Return [x, y] of the center of cell containing provided text 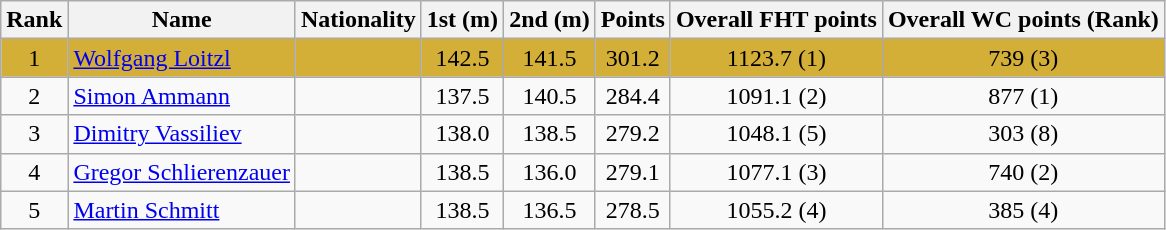
1 [34, 58]
1077.1 (3) [776, 172]
Nationality [358, 20]
1048.1 (5) [776, 134]
Dimitry Vassiliev [182, 134]
140.5 [550, 96]
740 (2) [1023, 172]
1123.7 (1) [776, 58]
739 (3) [1023, 58]
301.2 [632, 58]
279.2 [632, 134]
Overall WC points (Rank) [1023, 20]
Name [182, 20]
Martin Schmitt [182, 210]
1091.1 (2) [776, 96]
4 [34, 172]
Gregor Schlierenzauer [182, 172]
2 [34, 96]
137.5 [462, 96]
1055.2 (4) [776, 210]
Simon Ammann [182, 96]
1st (m) [462, 20]
136.0 [550, 172]
278.5 [632, 210]
136.5 [550, 210]
877 (1) [1023, 96]
5 [34, 210]
Points [632, 20]
141.5 [550, 58]
303 (8) [1023, 134]
3 [34, 134]
Overall FHT points [776, 20]
138.0 [462, 134]
2nd (m) [550, 20]
284.4 [632, 96]
279.1 [632, 172]
Rank [34, 20]
Wolfgang Loitzl [182, 58]
385 (4) [1023, 210]
142.5 [462, 58]
